Identify which cell holds the provided text, then report its (X, Y) central coordinate. 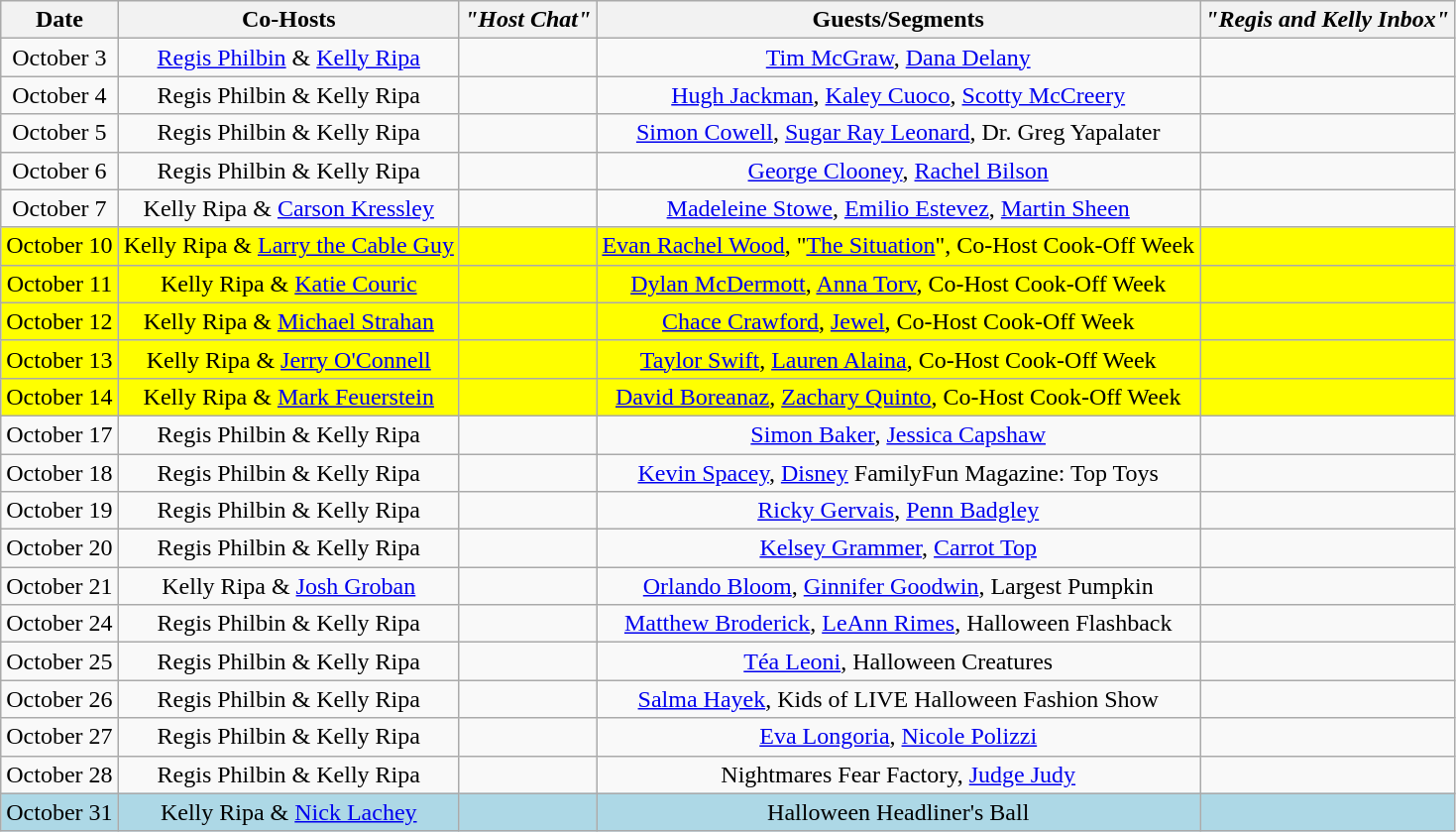
October 28 (59, 774)
Simon Baker, Jessica Capshaw (898, 434)
Date (59, 20)
October 31 (59, 812)
Simon Cowell, Sugar Ray Leonard, Dr. Greg Yapalater (898, 133)
October 3 (59, 58)
October 21 (59, 586)
October 4 (59, 95)
October 10 (59, 246)
Orlando Bloom, Ginnifer Goodwin, Largest Pumpkin (898, 586)
October 20 (59, 548)
Kelly Ripa & Katie Couric (288, 284)
Taylor Swift, Lauren Alaina, Co-Host Cook-Off Week (898, 359)
Salma Hayek, Kids of LIVE Halloween Fashion Show (898, 699)
"Regis and Kelly Inbox" (1328, 20)
October 24 (59, 624)
Nightmares Fear Factory, Judge Judy (898, 774)
David Boreanaz, Zachary Quinto, Co-Host Cook-Off Week (898, 397)
Co-Hosts (288, 20)
Kelly Ripa & Jerry O'Connell (288, 359)
Kelsey Grammer, Carrot Top (898, 548)
"Host Chat" (527, 20)
Dylan McDermott, Anna Torv, Co-Host Cook-Off Week (898, 284)
Kevin Spacey, Disney FamilyFun Magazine: Top Toys (898, 473)
October 11 (59, 284)
Ricky Gervais, Penn Badgley (898, 511)
Madeleine Stowe, Emilio Estevez, Martin Sheen (898, 208)
October 26 (59, 699)
Matthew Broderick, LeAnn Rimes, Halloween Flashback (898, 624)
October 6 (59, 171)
Halloween Headliner's Ball (898, 812)
October 25 (59, 661)
October 5 (59, 133)
October 17 (59, 434)
Chace Crawford, Jewel, Co-Host Cook-Off Week (898, 321)
Kelly Ripa & Nick Lachey (288, 812)
October 19 (59, 511)
Kelly Ripa & Josh Groban (288, 586)
Kelly Ripa & Carson Kressley (288, 208)
Téa Leoni, Halloween Creatures (898, 661)
Tim McGraw, Dana Delany (898, 58)
October 18 (59, 473)
October 14 (59, 397)
Kelly Ripa & Mark Feuerstein (288, 397)
October 7 (59, 208)
Hugh Jackman, Kaley Cuoco, Scotty McCreery (898, 95)
Eva Longoria, Nicole Polizzi (898, 737)
Evan Rachel Wood, "The Situation", Co-Host Cook-Off Week (898, 246)
Guests/Segments (898, 20)
Kelly Ripa & Michael Strahan (288, 321)
Kelly Ripa & Larry the Cable Guy (288, 246)
October 27 (59, 737)
October 12 (59, 321)
October 13 (59, 359)
George Clooney, Rachel Bilson (898, 171)
